From the cell containing the given text, extract its center point as (x, y) coordinate. 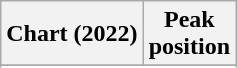
Chart (2022) (72, 34)
Peakposition (189, 34)
